Identify which cell holds the provided text, then report its [x, y] central coordinate. 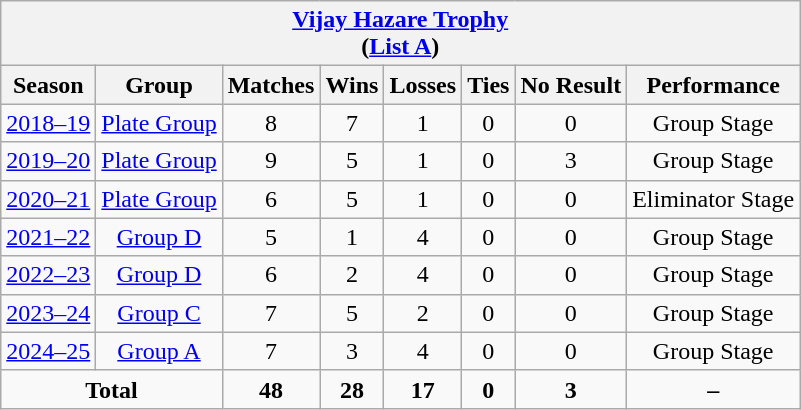
Matches [271, 85]
9 [271, 161]
Group A [159, 351]
Ties [488, 85]
2021–22 [48, 237]
Vijay Hazare Trophy(List A) [400, 34]
2020–21 [48, 199]
2019–20 [48, 161]
Group C [159, 313]
Total [112, 389]
Group [159, 85]
2018–19 [48, 123]
2022–23 [48, 275]
Performance [714, 85]
2023–24 [48, 313]
48 [271, 389]
8 [271, 123]
2024–25 [48, 351]
17 [423, 389]
Wins [352, 85]
Eliminator Stage [714, 199]
– [714, 389]
No Result [571, 85]
Season [48, 85]
Losses [423, 85]
28 [352, 389]
